Determine the (X, Y) coordinate at the center of the cell enclosing the given text.  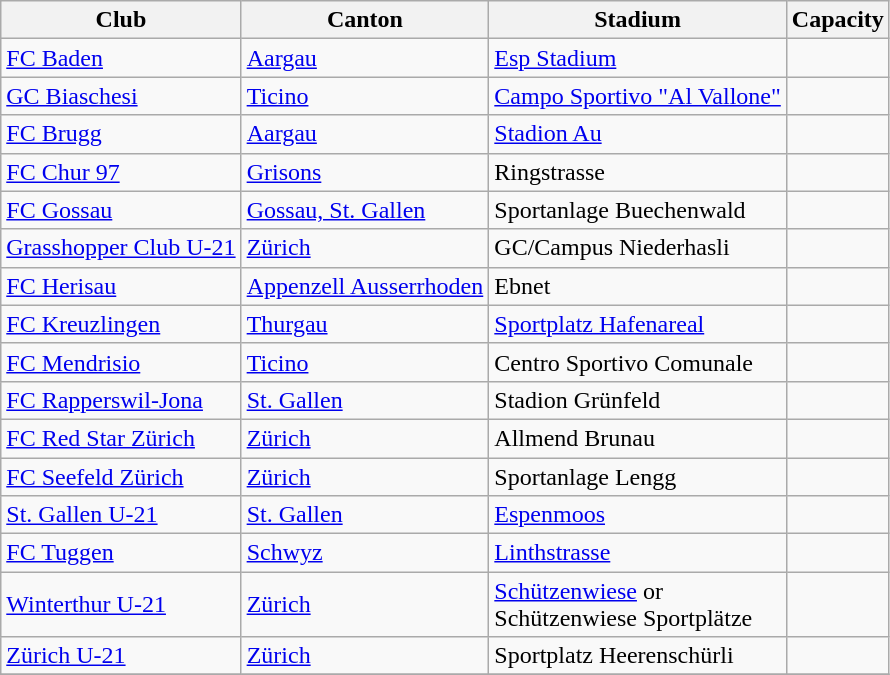
FC Baden (121, 58)
Grasshopper Club U-21 (121, 248)
Ringstrasse (638, 172)
Sportanlage Buechenwald (638, 210)
Centro Sportivo Comunale (638, 362)
FC Brugg (121, 134)
FC Seefeld Zürich (121, 477)
FC Rapperswil-Jona (121, 400)
GC Biaschesi (121, 96)
FC Gossau (121, 210)
Stadium (638, 20)
Club (121, 20)
Allmend Brunau (638, 438)
FC Kreuzlingen (121, 324)
Grisons (365, 172)
Gossau, St. Gallen (365, 210)
Ebnet (638, 286)
Schützenwiese orSchützenwiese Sportplätze (638, 604)
Linthstrasse (638, 553)
Sportplatz Hafenareal (638, 324)
Sportplatz Heerenschürli (638, 656)
Canton (365, 20)
FC Tuggen (121, 553)
FC Herisau (121, 286)
Stadion Au (638, 134)
Zürich U-21 (121, 656)
Thurgau (365, 324)
Winterthur U-21 (121, 604)
Stadion Grünfeld (638, 400)
Espenmoos (638, 515)
FC Red Star Zürich (121, 438)
St. Gallen U-21 (121, 515)
Capacity (838, 20)
Campo Sportivo "Al Vallone" (638, 96)
GC/Campus Niederhasli (638, 248)
Appenzell Ausserrhoden (365, 286)
FC Mendrisio (121, 362)
Schwyz (365, 553)
Esp Stadium (638, 58)
Sportanlage Lengg (638, 477)
FC Chur 97 (121, 172)
